Capture the cell that displays the provided text and extract its [x, y] central coordinate. 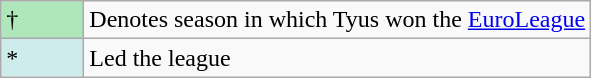
Denotes season in which Tyus won the EuroLeague [338, 20]
* [42, 58]
Led the league [338, 58]
† [42, 20]
